Find where the given text appears and provide that cell's center as (X, Y) coordinate. 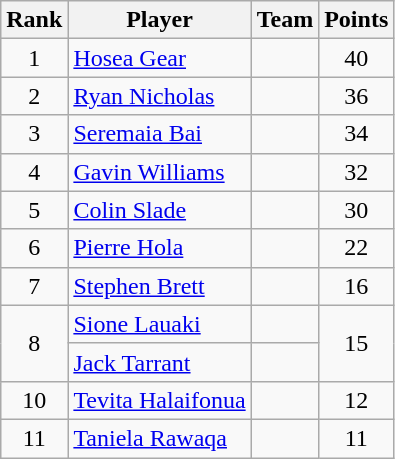
10 (34, 400)
Team (285, 20)
Hosea Gear (160, 58)
2 (34, 96)
32 (356, 172)
8 (34, 343)
Points (356, 20)
Stephen Brett (160, 286)
Pierre Hola (160, 248)
Sione Lauaki (160, 324)
34 (356, 134)
Tevita Halaifonua (160, 400)
3 (34, 134)
40 (356, 58)
5 (34, 210)
Player (160, 20)
12 (356, 400)
Jack Tarrant (160, 362)
Colin Slade (160, 210)
6 (34, 248)
30 (356, 210)
1 (34, 58)
Ryan Nicholas (160, 96)
36 (356, 96)
22 (356, 248)
7 (34, 286)
Gavin Williams (160, 172)
4 (34, 172)
Rank (34, 20)
16 (356, 286)
15 (356, 343)
Seremaia Bai (160, 134)
Taniela Rawaqa (160, 438)
